Scan for the cell matching the given text and deliver its [x, y] coordinate at center. 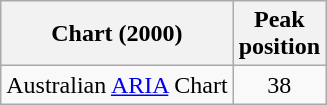
Australian ARIA Chart [117, 85]
38 [279, 85]
Chart (2000) [117, 34]
Peakposition [279, 34]
